Find where the given text appears and provide that cell's center as (X, Y) coordinate. 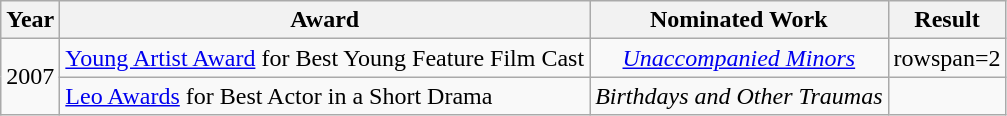
Young Artist Award for Best Young Feature Film Cast (325, 58)
Award (325, 20)
Unaccompanied Minors (739, 58)
Leo Awards for Best Actor in a Short Drama (325, 96)
Year (30, 20)
Birthdays and Other Traumas (739, 96)
Result (947, 20)
rowspan=2 (947, 58)
Nominated Work (739, 20)
2007 (30, 77)
